Extract the [X, Y] coordinate from the center of the cell holding the provided text.  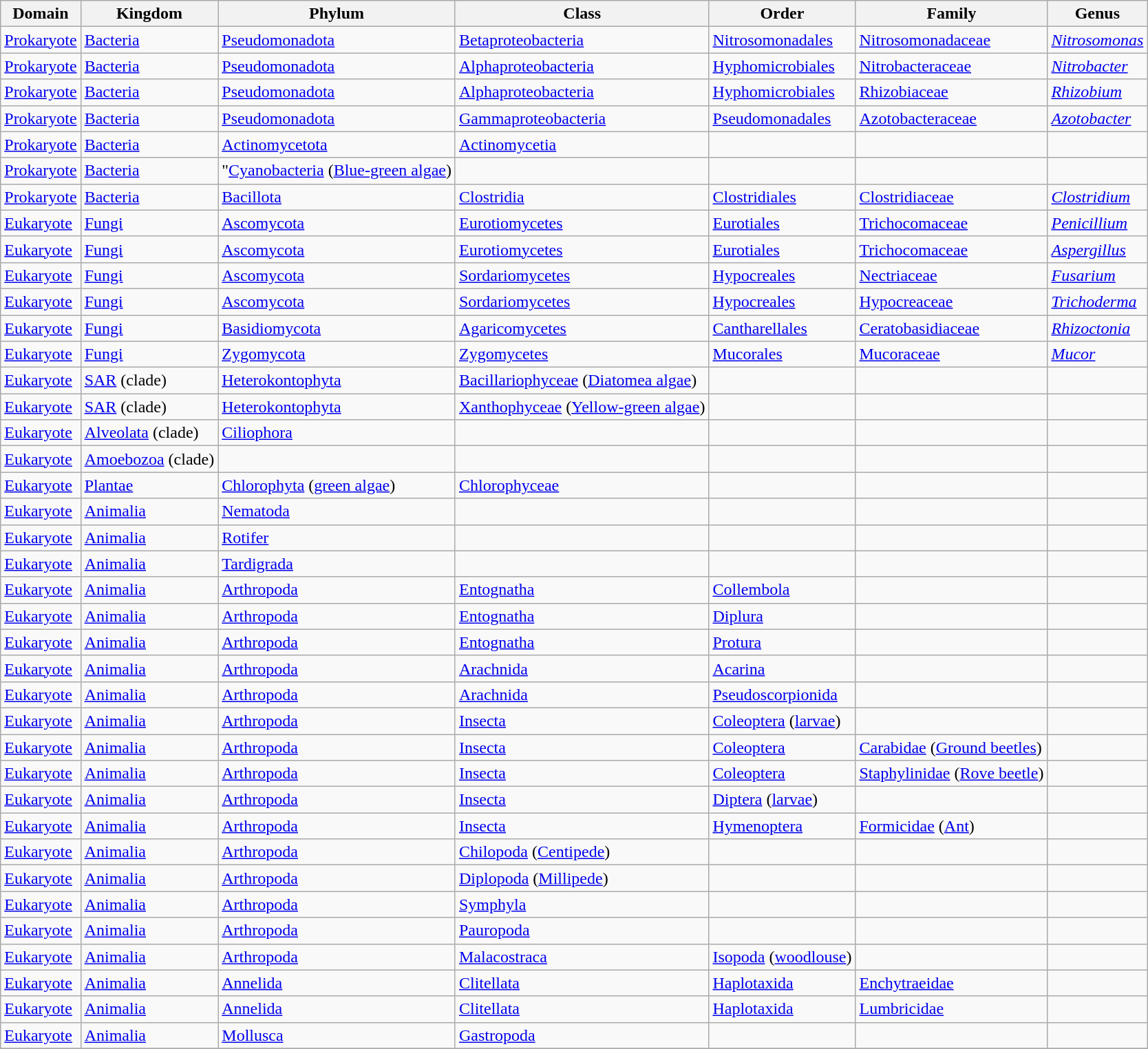
Bacillota [337, 197]
Amoebozoa (clade) [149, 459]
Nitrobacteraceae [951, 66]
Clostridium [1097, 197]
Nectriaceae [951, 275]
Order [782, 14]
Gammaproteobacteria [582, 118]
Diptera (larvae) [782, 800]
Actinomycetia [582, 145]
Rhizoctonia [1097, 328]
Trichoderma [1097, 301]
Bacillariophyceae (Diatomea algae) [582, 381]
Rhizobium [1097, 92]
Hypocreaceae [951, 301]
Malacostraca [582, 957]
Family [951, 14]
Diplura [782, 616]
Nitrobacter [1097, 66]
Clostridia [582, 197]
Rhizobiaceae [951, 92]
Pseudomonadales [782, 118]
Penicillium [1097, 223]
Gastropoda [582, 1035]
Nitrosomonadales [782, 40]
Diplopoda (Millipede) [582, 878]
Zygomycota [337, 354]
Zygomycetes [582, 354]
Genus [1097, 14]
Mucorales [782, 354]
Mucor [1097, 354]
Actinomycetota [337, 145]
Class [582, 14]
"Cyanobacteria (Blue-green algae) [337, 171]
Azotobacteraceae [951, 118]
Formicidae (Ant) [951, 826]
Hymenoptera [782, 826]
Cantharellales [782, 328]
Isopoda (woodlouse) [782, 957]
Coleoptera (larvae) [782, 721]
Pseudoscorpionida [782, 695]
Aspergillus [1097, 249]
Betaproteobacteria [582, 40]
Phylum [337, 14]
Chlorophyta (green algae) [337, 485]
Basidiomycota [337, 328]
Clostridiales [782, 197]
Collembola [782, 590]
Enchytraeidae [951, 983]
Pauropoda [582, 931]
Symphyla [582, 904]
Clostridiaceae [951, 197]
Plantae [149, 485]
Fusarium [1097, 275]
Kingdom [149, 14]
Acarina [782, 668]
Mollusca [337, 1035]
Nitrosomonadaceae [951, 40]
Carabidae (Ground beetles) [951, 747]
Chlorophyceae [582, 485]
Ciliophora [337, 433]
Staphylinidae (Rove beetle) [951, 774]
Tardigrada [337, 564]
Xanthophyceae (Yellow-green algae) [582, 407]
Chilopoda (Centipede) [582, 852]
Nitrosomonas [1097, 40]
Rotifer [337, 538]
Lumbricidae [951, 1009]
Mucoraceae [951, 354]
Agaricomycetes [582, 328]
Domain [41, 14]
Ceratobasidiaceae [951, 328]
Alveolata (clade) [149, 433]
Azotobacter [1097, 118]
Protura [782, 642]
Nematoda [337, 511]
